Return [x, y] of the center of cell containing provided text 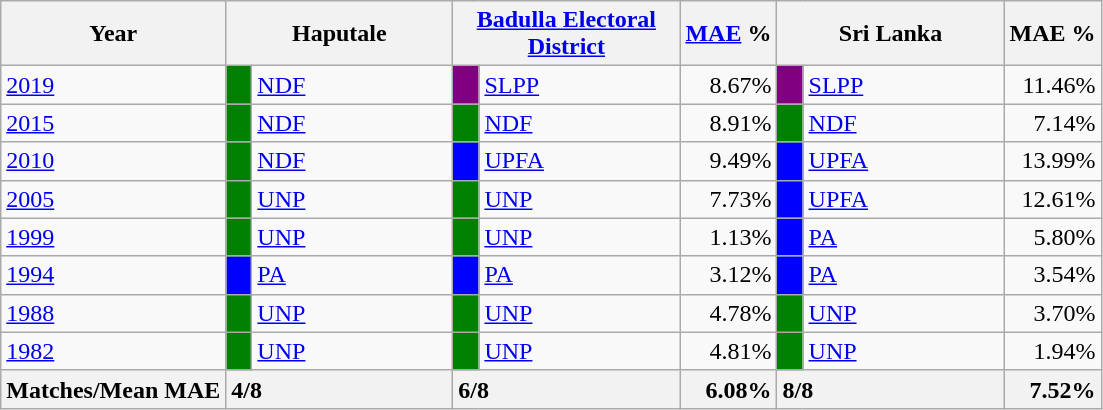
12.61% [1052, 199]
9.49% [728, 161]
Badulla Electoral District [566, 34]
1999 [114, 237]
11.46% [1052, 85]
2005 [114, 199]
8/8 [890, 389]
1994 [114, 275]
1988 [114, 313]
6.08% [728, 389]
3.70% [1052, 313]
2015 [114, 123]
13.99% [1052, 161]
1.13% [728, 237]
6/8 [566, 389]
3.54% [1052, 275]
8.67% [728, 85]
5.80% [1052, 237]
Sri Lanka [890, 34]
Matches/Mean MAE [114, 389]
1982 [114, 351]
1.94% [1052, 351]
2019 [114, 85]
7.14% [1052, 123]
4.78% [728, 313]
4/8 [340, 389]
4.81% [728, 351]
7.52% [1052, 389]
3.12% [728, 275]
7.73% [728, 199]
Haputale [340, 34]
2010 [114, 161]
Year [114, 34]
8.91% [728, 123]
